Return the [x, y] coordinate for the center point of the cell that contains the specified text.  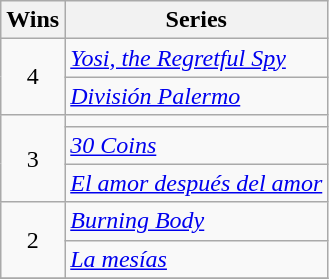
3 [33, 158]
4 [33, 77]
La mesías [196, 259]
2 [33, 240]
Series [196, 20]
Wins [33, 20]
El amor después del amor [196, 183]
División Palermo [196, 96]
30 Coins [196, 145]
Burning Body [196, 221]
Yosi, the Regretful Spy [196, 58]
